Search for the cell housing the specified text and yield its [x, y] center coordinate. 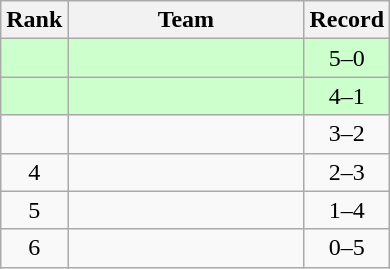
Rank [34, 20]
1–4 [347, 210]
3–2 [347, 134]
Team [186, 20]
4–1 [347, 96]
0–5 [347, 248]
5–0 [347, 58]
6 [34, 248]
4 [34, 172]
Record [347, 20]
2–3 [347, 172]
5 [34, 210]
